Return (X, Y) of the center of cell containing provided text 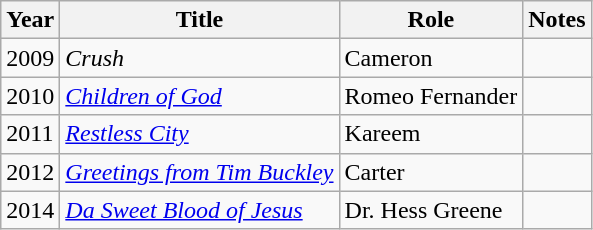
2010 (30, 96)
2014 (30, 210)
Da Sweet Blood of Jesus (200, 210)
Greetings from Tim Buckley (200, 172)
Role (431, 20)
Children of God (200, 96)
2009 (30, 58)
Romeo Fernander (431, 96)
2011 (30, 134)
Restless City (200, 134)
Notes (557, 20)
Year (30, 20)
Dr. Hess Greene (431, 210)
Carter (431, 172)
Title (200, 20)
Cameron (431, 58)
Crush (200, 58)
2012 (30, 172)
Kareem (431, 134)
